Extract the (x, y) coordinate from the center of the cell holding the provided text.  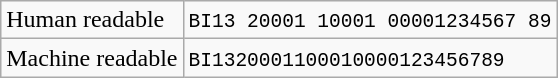
BI13 20001 10001 00001234567 89 (370, 20)
BI1320001100010000123456789 (370, 58)
Machine readable (92, 58)
Human readable (92, 20)
